Identify which cell holds the provided text, then report its [x, y] central coordinate. 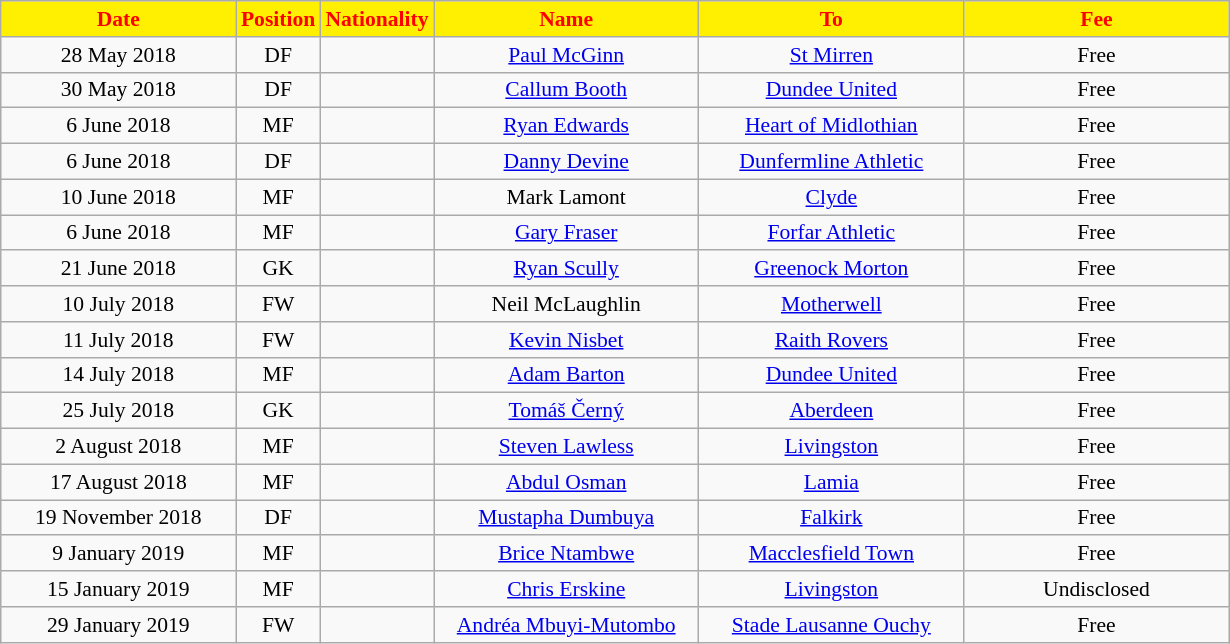
Adam Barton [566, 375]
Ryan Scully [566, 269]
Clyde [832, 197]
Greenock Morton [832, 269]
11 July 2018 [118, 340]
15 January 2019 [118, 589]
Date [118, 19]
2 August 2018 [118, 447]
Mustapha Dumbuya [566, 518]
Fee [1096, 19]
Chris Erskine [566, 589]
Position [278, 19]
Motherwell [832, 304]
Callum Booth [566, 90]
Neil McLaughlin [566, 304]
Undisclosed [1096, 589]
Ryan Edwards [566, 126]
Brice Ntambwe [566, 554]
Stade Lausanne Ouchy [832, 625]
Tomáš Černý [566, 411]
Heart of Midlothian [832, 126]
25 July 2018 [118, 411]
Name [566, 19]
Gary Fraser [566, 233]
Andréa Mbuyi-Mutombo [566, 625]
21 June 2018 [118, 269]
14 July 2018 [118, 375]
10 July 2018 [118, 304]
30 May 2018 [118, 90]
29 January 2019 [118, 625]
Nationality [376, 19]
Falkirk [832, 518]
Kevin Nisbet [566, 340]
Danny Devine [566, 162]
Abdul Osman [566, 482]
Lamia [832, 482]
Macclesfield Town [832, 554]
28 May 2018 [118, 55]
17 August 2018 [118, 482]
Raith Rovers [832, 340]
Paul McGinn [566, 55]
Steven Lawless [566, 447]
9 January 2019 [118, 554]
Mark Lamont [566, 197]
Aberdeen [832, 411]
St Mirren [832, 55]
Forfar Athletic [832, 233]
10 June 2018 [118, 197]
To [832, 19]
Dunfermline Athletic [832, 162]
19 November 2018 [118, 518]
